Extract the (X, Y) coordinate from the center of the cell holding the provided text.  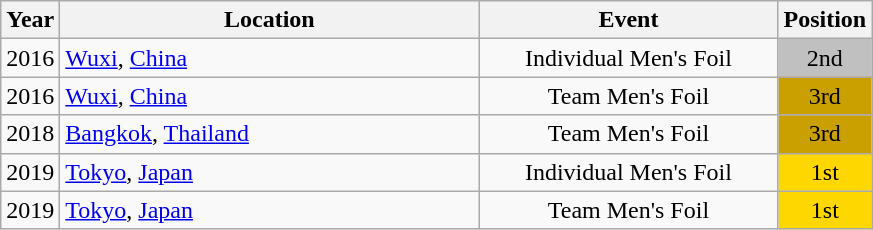
2018 (30, 134)
Bangkok, Thailand (270, 134)
2nd (825, 58)
Position (825, 20)
Location (270, 20)
Year (30, 20)
Event (628, 20)
